Capture the cell that displays the provided text and extract its (x, y) central coordinate. 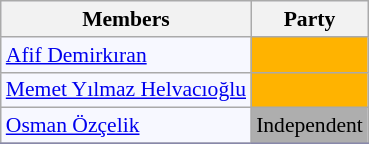
Independent (310, 126)
Afif Demirkıran (126, 55)
Osman Özçelik (126, 126)
Party (310, 19)
Members (126, 19)
Memet Yılmaz Helvacıoğlu (126, 90)
